Pinpoint the cell where the given text exists, returning its [x, y] midpoint coordinate. 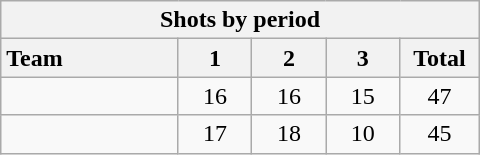
1 [215, 58]
Shots by period [240, 20]
Total [440, 58]
Team [90, 58]
45 [440, 134]
3 [363, 58]
2 [289, 58]
47 [440, 96]
17 [215, 134]
10 [363, 134]
15 [363, 96]
18 [289, 134]
